Search for the cell housing the specified text and yield its (x, y) center coordinate. 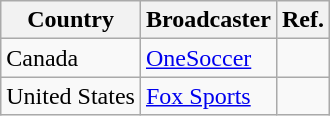
Canada (71, 58)
Ref. (302, 20)
United States (71, 96)
Broadcaster (208, 20)
Fox Sports (208, 96)
Country (71, 20)
OneSoccer (208, 58)
